Pinpoint the cell where the given text exists, returning its (x, y) midpoint coordinate. 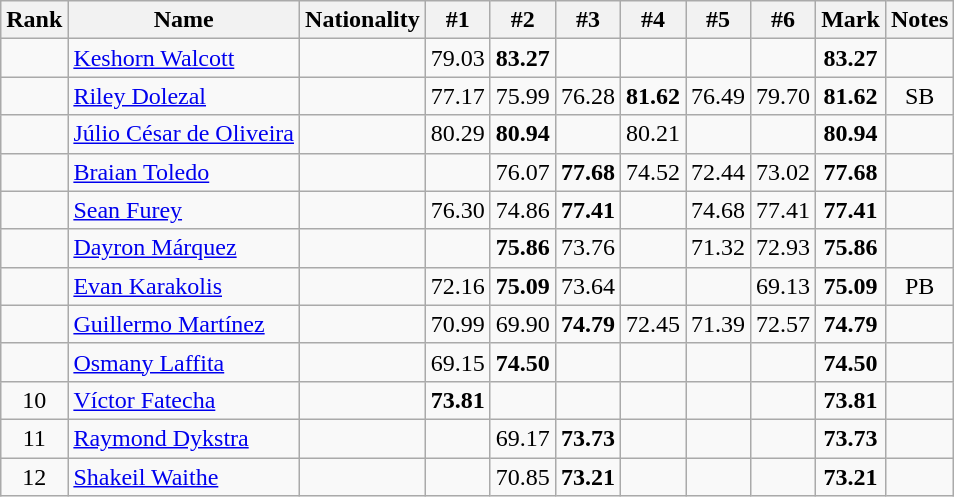
72.57 (784, 324)
PB (919, 286)
73.64 (588, 286)
72.45 (652, 324)
75.99 (522, 96)
SB (919, 96)
#1 (458, 20)
Nationality (363, 20)
11 (34, 438)
79.70 (784, 96)
Riley Dolezal (184, 96)
Name (184, 20)
76.28 (588, 96)
Sean Furey (184, 210)
74.68 (718, 210)
Guillermo Martínez (184, 324)
69.15 (458, 362)
69.90 (522, 324)
79.03 (458, 58)
#4 (652, 20)
69.13 (784, 286)
Dayron Márquez (184, 248)
73.02 (784, 172)
76.07 (522, 172)
72.44 (718, 172)
77.17 (458, 96)
12 (34, 477)
71.39 (718, 324)
73.76 (588, 248)
Shakeil Waithe (184, 477)
Braian Toledo (184, 172)
80.29 (458, 134)
Evan Karakolis (184, 286)
80.21 (652, 134)
#5 (718, 20)
74.52 (652, 172)
76.49 (718, 96)
Rank (34, 20)
70.85 (522, 477)
10 (34, 400)
74.86 (522, 210)
70.99 (458, 324)
69.17 (522, 438)
72.93 (784, 248)
#2 (522, 20)
#3 (588, 20)
Raymond Dykstra (184, 438)
Víctor Fatecha (184, 400)
Mark (851, 20)
71.32 (718, 248)
72.16 (458, 286)
Notes (919, 20)
Osmany Laffita (184, 362)
Júlio César de Oliveira (184, 134)
76.30 (458, 210)
Keshorn Walcott (184, 58)
#6 (784, 20)
